From the cell containing the given text, extract its center point as [x, y] coordinate. 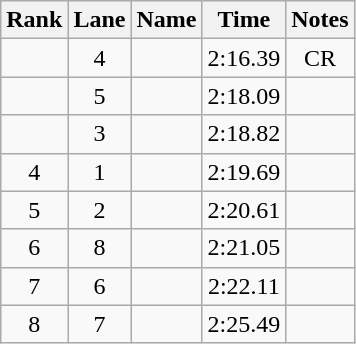
2:25.49 [244, 324]
2:22.11 [244, 286]
2:18.82 [244, 134]
Rank [34, 20]
2:18.09 [244, 96]
2:20.61 [244, 210]
2 [100, 210]
Lane [100, 20]
3 [100, 134]
Notes [320, 20]
2:21.05 [244, 248]
Time [244, 20]
Name [166, 20]
2:16.39 [244, 58]
2:19.69 [244, 172]
CR [320, 58]
1 [100, 172]
